Provide the [X, Y] coordinate of the cell's center where the given text is located.  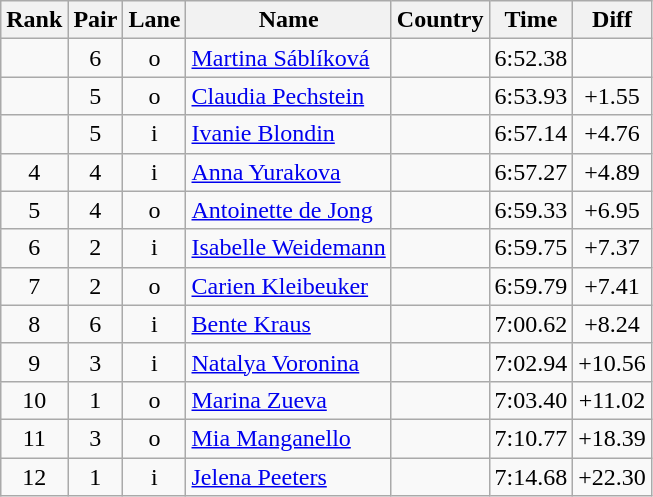
8 [34, 324]
Bente Kraus [288, 324]
+7.41 [612, 286]
Time [531, 20]
10 [34, 400]
6:59.33 [531, 210]
6:53.93 [531, 96]
Isabelle Weidemann [288, 248]
+18.39 [612, 438]
12 [34, 477]
+7.37 [612, 248]
+4.76 [612, 134]
7:00.62 [531, 324]
+4.89 [612, 172]
6:57.14 [531, 134]
6:52.38 [531, 58]
Claudia Pechstein [288, 96]
Pair [96, 20]
9 [34, 362]
11 [34, 438]
+6.95 [612, 210]
+11.02 [612, 400]
7:03.40 [531, 400]
Carien Kleibeuker [288, 286]
Martina Sáblíková [288, 58]
Mia Manganello [288, 438]
+10.56 [612, 362]
7:02.94 [531, 362]
Natalya Voronina [288, 362]
7 [34, 286]
Lane [154, 20]
Rank [34, 20]
Jelena Peeters [288, 477]
Antoinette de Jong [288, 210]
Country [440, 20]
6:59.79 [531, 286]
+1.55 [612, 96]
+8.24 [612, 324]
Diff [612, 20]
Marina Zueva [288, 400]
6:59.75 [531, 248]
+22.30 [612, 477]
Name [288, 20]
7:10.77 [531, 438]
Anna Yurakova [288, 172]
Ivanie Blondin [288, 134]
7:14.68 [531, 477]
6:57.27 [531, 172]
